Find where the given text appears and provide that cell's center as [x, y] coordinate. 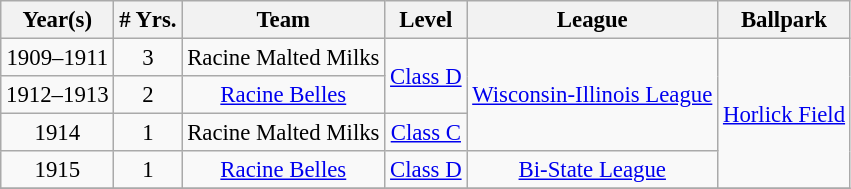
League [592, 20]
1912–1913 [58, 95]
Level [426, 20]
# Yrs. [148, 20]
Class C [426, 133]
1915 [58, 170]
1909–1911 [58, 58]
Bi-State League [592, 170]
Team [284, 20]
Wisconsin-Illinois League [592, 96]
Ballpark [784, 20]
2 [148, 95]
Horlick Field [784, 114]
1914 [58, 133]
Year(s) [58, 20]
3 [148, 58]
